Locate the cell with the specified text and output its [X, Y] center coordinate. 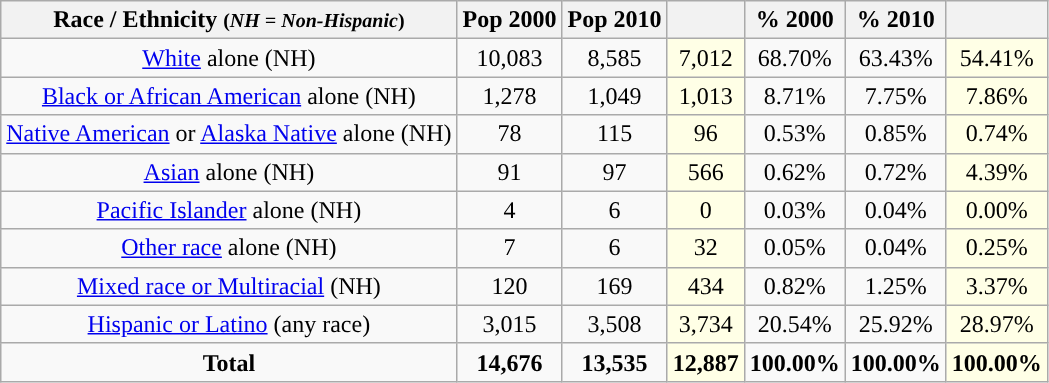
63.43% [896, 58]
0.03% [794, 210]
4.39% [996, 172]
% 2000 [794, 20]
1.25% [896, 286]
91 [510, 172]
7.75% [896, 96]
54.41% [996, 58]
3,734 [706, 324]
% 2010 [896, 20]
96 [706, 134]
115 [614, 134]
0.82% [794, 286]
0 [706, 210]
12,887 [706, 362]
28.97% [996, 324]
120 [510, 286]
0.25% [996, 248]
3.37% [996, 286]
25.92% [896, 324]
0.53% [794, 134]
1,278 [510, 96]
169 [614, 286]
Hispanic or Latino (any race) [229, 324]
13,535 [614, 362]
8.71% [794, 96]
3,015 [510, 324]
7 [510, 248]
10,083 [510, 58]
20.54% [794, 324]
Other race alone (NH) [229, 248]
8,585 [614, 58]
0.05% [794, 248]
1,049 [614, 96]
Pop 2010 [614, 20]
4 [510, 210]
14,676 [510, 362]
Pop 2000 [510, 20]
7,012 [706, 58]
97 [614, 172]
Asian alone (NH) [229, 172]
Race / Ethnicity (NH = Non-Hispanic) [229, 20]
32 [706, 248]
434 [706, 286]
0.74% [996, 134]
Pacific Islander alone (NH) [229, 210]
68.70% [794, 58]
0.00% [996, 210]
1,013 [706, 96]
0.62% [794, 172]
Mixed race or Multiracial (NH) [229, 286]
566 [706, 172]
Total [229, 362]
White alone (NH) [229, 58]
0.85% [896, 134]
0.72% [896, 172]
7.86% [996, 96]
Native American or Alaska Native alone (NH) [229, 134]
Black or African American alone (NH) [229, 96]
3,508 [614, 324]
78 [510, 134]
